Detect which cell encompasses the target text, then output its (x, y) center coordinate. 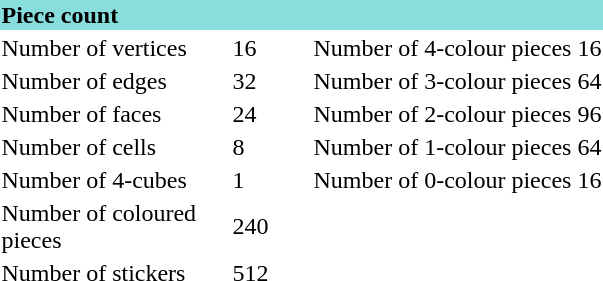
Number of 4-colour pieces (442, 48)
96 (590, 114)
8 (270, 147)
24 (270, 114)
Number of vertices (114, 48)
Number of 0-colour pieces (442, 180)
32 (270, 81)
Number of 2-colour pieces (442, 114)
1 (270, 180)
Number of cells (114, 147)
240 (270, 226)
Number of coloured pieces (114, 226)
Number of 3-colour pieces (442, 81)
Piece count (302, 15)
Number of 4-cubes (114, 180)
Number of 1-colour pieces (442, 147)
Number of edges (114, 81)
Number of faces (114, 114)
